From the cell containing the given text, extract its center point as (X, Y) coordinate. 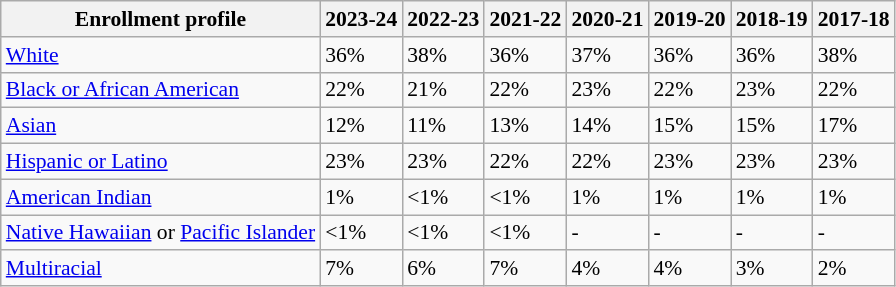
2023-24 (361, 19)
Asian (160, 126)
2018-19 (772, 19)
Native Hawaiian or Pacific Islander (160, 233)
13% (525, 126)
2022-23 (443, 19)
American Indian (160, 197)
Black or African American (160, 90)
2021-22 (525, 19)
37% (607, 55)
17% (854, 126)
Enrollment profile (160, 19)
White (160, 55)
12% (361, 126)
2019-20 (689, 19)
6% (443, 269)
14% (607, 126)
Hispanic or Latino (160, 162)
2020-21 (607, 19)
2% (854, 269)
Multiracial (160, 269)
3% (772, 269)
2017-18 (854, 19)
11% (443, 126)
21% (443, 90)
